Return [x, y] of the center of cell containing provided text 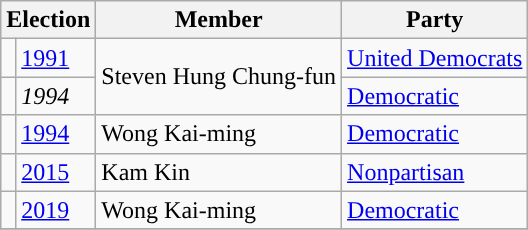
United Democrats [435, 58]
Election [48, 20]
Nonpartisan [435, 172]
Steven Hung Chung-fun [219, 77]
2015 [56, 172]
Member [219, 20]
1991 [56, 58]
Party [435, 20]
Kam Kin [219, 172]
2019 [56, 210]
